Find where the given text appears and provide that cell's center as [x, y] coordinate. 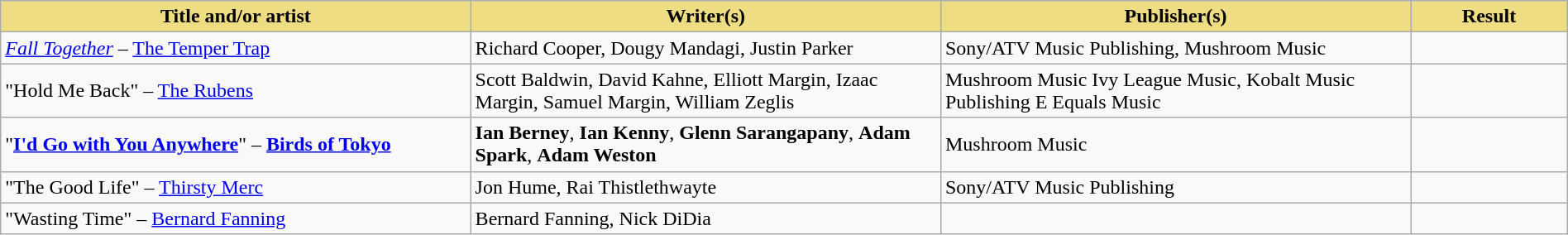
Sony/ATV Music Publishing, Mushroom Music [1175, 48]
Result [1489, 17]
Fall Together – The Temper Trap [236, 48]
Sony/ATV Music Publishing [1175, 187]
Richard Cooper, Dougy Mandagi, Justin Parker [705, 48]
"I'd Go with You Anywhere" – Birds of Tokyo [236, 144]
Mushroom Music Ivy League Music, Kobalt Music Publishing E Equals Music [1175, 91]
Title and/or artist [236, 17]
"Wasting Time" – Bernard Fanning [236, 218]
Ian Berney, Ian Kenny, Glenn Sarangapany, Adam Spark, Adam Weston [705, 144]
Mushroom Music [1175, 144]
"Hold Me Back" – The Rubens [236, 91]
Bernard Fanning, Nick DiDia [705, 218]
Jon Hume, Rai Thistlethwayte [705, 187]
Writer(s) [705, 17]
Publisher(s) [1175, 17]
Scott Baldwin, David Kahne, Elliott Margin, Izaac Margin, Samuel Margin, William Zeglis [705, 91]
"The Good Life" – Thirsty Merc [236, 187]
